Return [X, Y] of the center of cell containing provided text 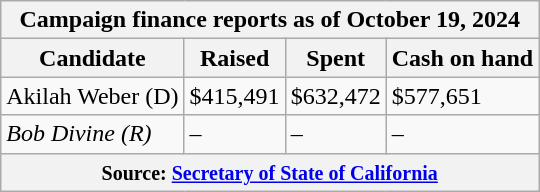
Raised [234, 58]
Candidate [92, 58]
$632,472 [336, 96]
$577,651 [462, 96]
Campaign finance reports as of October 19, 2024 [270, 20]
$415,491 [234, 96]
Cash on hand [462, 58]
Bob Divine (R) [92, 134]
Spent [336, 58]
Source: Secretary of State of California [270, 172]
Akilah Weber (D) [92, 96]
